Search for the cell housing the specified text and yield its [X, Y] center coordinate. 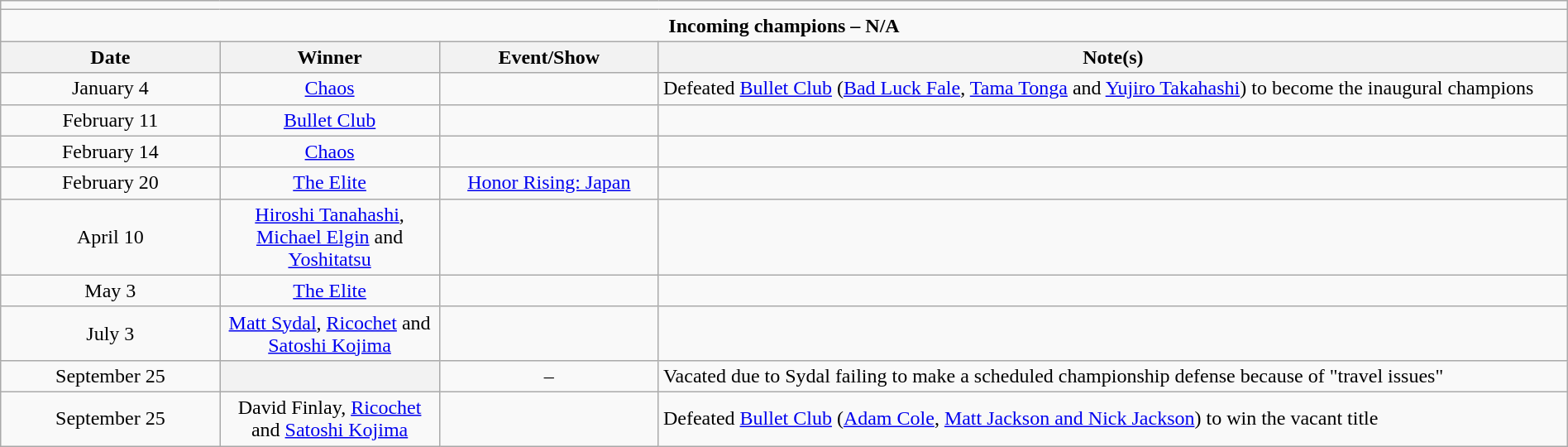
Defeated Bullet Club (Bad Luck Fale, Tama Tonga and Yujiro Takahashi) to become the inaugural champions [1113, 89]
Matt Sydal, Ricochet and Satoshi Kojima [329, 333]
Event/Show [549, 57]
Honor Rising: Japan [549, 183]
July 3 [111, 333]
Hiroshi Tanahashi, Michael Elgin and Yoshitatsu [329, 237]
Vacated due to Sydal failing to make a scheduled championship defense because of "travel issues" [1113, 376]
– [549, 376]
Winner [329, 57]
David Finlay, Ricochet and Satoshi Kojima [329, 419]
Bullet Club [329, 120]
February 20 [111, 183]
April 10 [111, 237]
Date [111, 57]
Incoming champions – N/A [784, 26]
Note(s) [1113, 57]
May 3 [111, 291]
January 4 [111, 89]
Defeated Bullet Club (Adam Cole, Matt Jackson and Nick Jackson) to win the vacant title [1113, 419]
February 11 [111, 120]
February 14 [111, 151]
